Return the [X, Y] coordinate for the center point of the cell that contains the specified text.  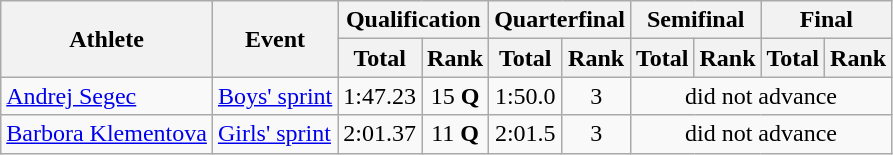
Girls' sprint [274, 134]
2:01.5 [526, 134]
Athlete [107, 39]
1:50.0 [526, 96]
Andrej Segec [107, 96]
Boys' sprint [274, 96]
1:47.23 [380, 96]
2:01.37 [380, 134]
Event [274, 39]
Semifinal [696, 20]
Final [826, 20]
Quarterfinal [560, 20]
11 Q [456, 134]
Qualification [414, 20]
15 Q [456, 96]
Barbora Klementova [107, 134]
